Output the (x, y) coordinate of the center of the cell containing the given text.  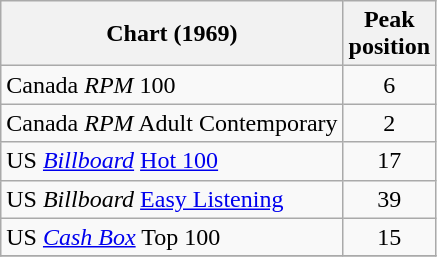
Canada RPM Adult Contemporary (172, 123)
US Billboard Hot 100 (172, 161)
Chart (1969) (172, 34)
2 (389, 123)
Canada RPM 100 (172, 85)
US Billboard Easy Listening (172, 199)
6 (389, 85)
39 (389, 199)
Peakposition (389, 34)
US Cash Box Top 100 (172, 237)
17 (389, 161)
15 (389, 237)
